Return (x, y) of the center of cell containing provided text 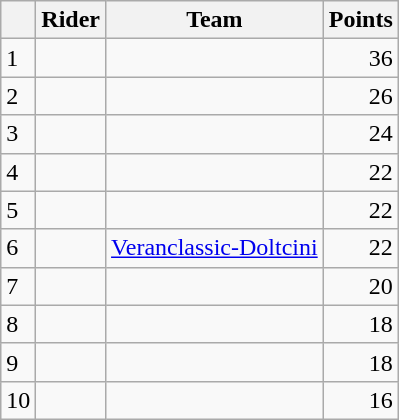
26 (360, 96)
16 (360, 400)
Points (360, 20)
7 (18, 286)
2 (18, 96)
4 (18, 172)
9 (18, 362)
36 (360, 58)
20 (360, 286)
5 (18, 210)
8 (18, 324)
3 (18, 134)
Team (215, 20)
6 (18, 248)
Rider (71, 20)
Veranclassic-Doltcini (215, 248)
10 (18, 400)
1 (18, 58)
24 (360, 134)
